For the text-containing cell, return its midpoint in [X, Y] coordinate format. 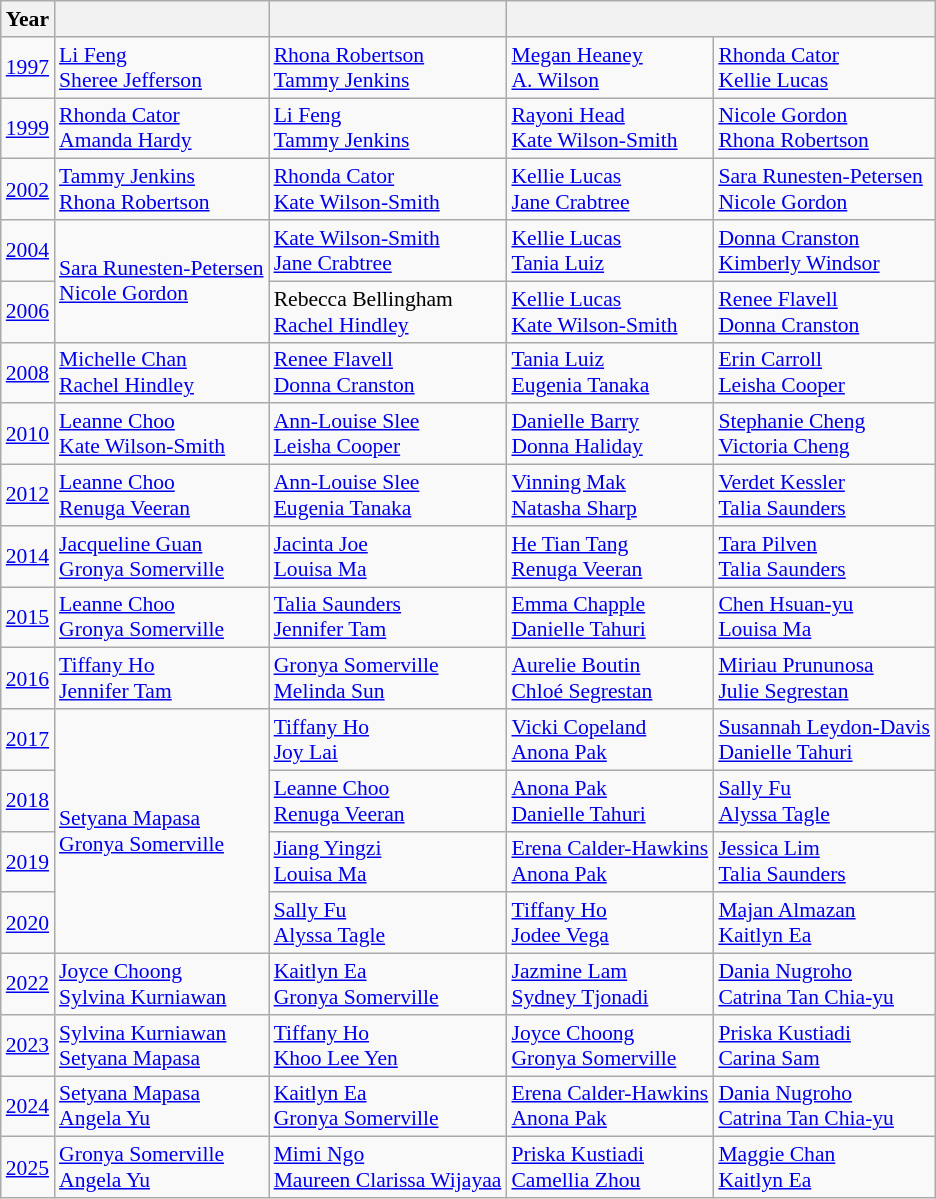
Tammy Jenkins Rhona Robertson [162, 190]
Ann-Louise Slee Leisha Cooper [388, 434]
2018 [28, 800]
Tiffany Ho Jodee Vega [610, 924]
Chen Hsuan-yu Louisa Ma [824, 618]
Jiang Yingzi Louisa Ma [388, 862]
2017 [28, 740]
Stephanie Cheng Victoria Cheng [824, 434]
Talia Saunders Jennifer Tam [388, 618]
Li Feng Tammy Jenkins [388, 128]
2023 [28, 1046]
Gronya Somerville Angela Yu [162, 1168]
Setyana Mapasa Gronya Somerville [162, 831]
Jazmine Lam Sydney Tjonadi [610, 984]
Tiffany Ho Jennifer Tam [162, 678]
2008 [28, 372]
Aurelie Boutin Chloé Segrestan [610, 678]
Sylvina Kurniawan Setyana Mapasa [162, 1046]
Nicole Gordon Rhona Robertson [824, 128]
2019 [28, 862]
Jacqueline Guan Gronya Somerville [162, 556]
Setyana Mapasa Angela Yu [162, 1106]
Rhonda Cator Kellie Lucas [824, 68]
2025 [28, 1168]
Tania Luiz Eugenia Tanaka [610, 372]
Rhona Robertson Tammy Jenkins [388, 68]
Rayoni Head Kate Wilson-Smith [610, 128]
Emma Chapple Danielle Tahuri [610, 618]
2022 [28, 984]
2010 [28, 434]
Anona Pak Danielle Tahuri [610, 800]
Year [28, 19]
Maggie Chan Kaitlyn Ea [824, 1168]
He Tian Tang Renuga Veeran [610, 556]
2004 [28, 250]
Kate Wilson-Smith Jane Crabtree [388, 250]
Priska Kustiadi Camellia Zhou [610, 1168]
Kellie Lucas Kate Wilson-Smith [610, 312]
Li Feng Sheree Jefferson [162, 68]
Donna Cranston Kimberly Windsor [824, 250]
Ann-Louise Slee Eugenia Tanaka [388, 496]
Kellie Lucas Tania Luiz [610, 250]
Tiffany Ho Joy Lai [388, 740]
Rebecca Bellingham Rachel Hindley [388, 312]
Vinning Mak Natasha Sharp [610, 496]
Jacinta Joe Louisa Ma [388, 556]
Megan Heaney A. Wilson [610, 68]
Tiffany Ho Khoo Lee Yen [388, 1046]
2024 [28, 1106]
2020 [28, 924]
Miriau Prununosa Julie Segrestan [824, 678]
2014 [28, 556]
2006 [28, 312]
Leanne Choo Gronya Somerville [162, 618]
2016 [28, 678]
Jessica Lim Talia Saunders [824, 862]
Verdet Kessler Talia Saunders [824, 496]
Majan Almazan Kaitlyn Ea [824, 924]
Gronya Somerville Melinda Sun [388, 678]
1997 [28, 68]
Mimi Ngo Maureen Clarissa Wijayaa [388, 1168]
Priska Kustiadi Carina Sam [824, 1046]
Erin Carroll Leisha Cooper [824, 372]
Tara Pilven Talia Saunders [824, 556]
Rhonda Cator Amanda Hardy [162, 128]
Vicki Copeland Anona Pak [610, 740]
Michelle Chan Rachel Hindley [162, 372]
2015 [28, 618]
2012 [28, 496]
Joyce Choong Sylvina Kurniawan [162, 984]
1999 [28, 128]
Danielle Barry Donna Haliday [610, 434]
2002 [28, 190]
Susannah Leydon-Davis Danielle Tahuri [824, 740]
Leanne Choo Kate Wilson-Smith [162, 434]
Rhonda Cator Kate Wilson-Smith [388, 190]
Joyce Choong Gronya Somerville [610, 1046]
Kellie Lucas Jane Crabtree [610, 190]
